Identify which cell holds the provided text, then report its [x, y] central coordinate. 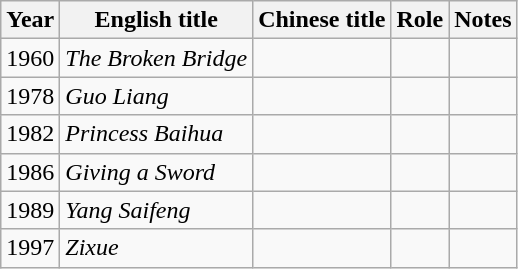
Role [420, 20]
1960 [30, 58]
1978 [30, 96]
Giving a Sword [156, 172]
1997 [30, 248]
English title [156, 20]
1986 [30, 172]
Chinese title [322, 20]
Notes [483, 20]
Princess Baihua [156, 134]
Yang Saifeng [156, 210]
1989 [30, 210]
Year [30, 20]
Zixue [156, 248]
The Broken Bridge [156, 58]
Guo Liang [156, 96]
1982 [30, 134]
